Determine the [X, Y] coordinate at the center of the cell enclosing the given text.  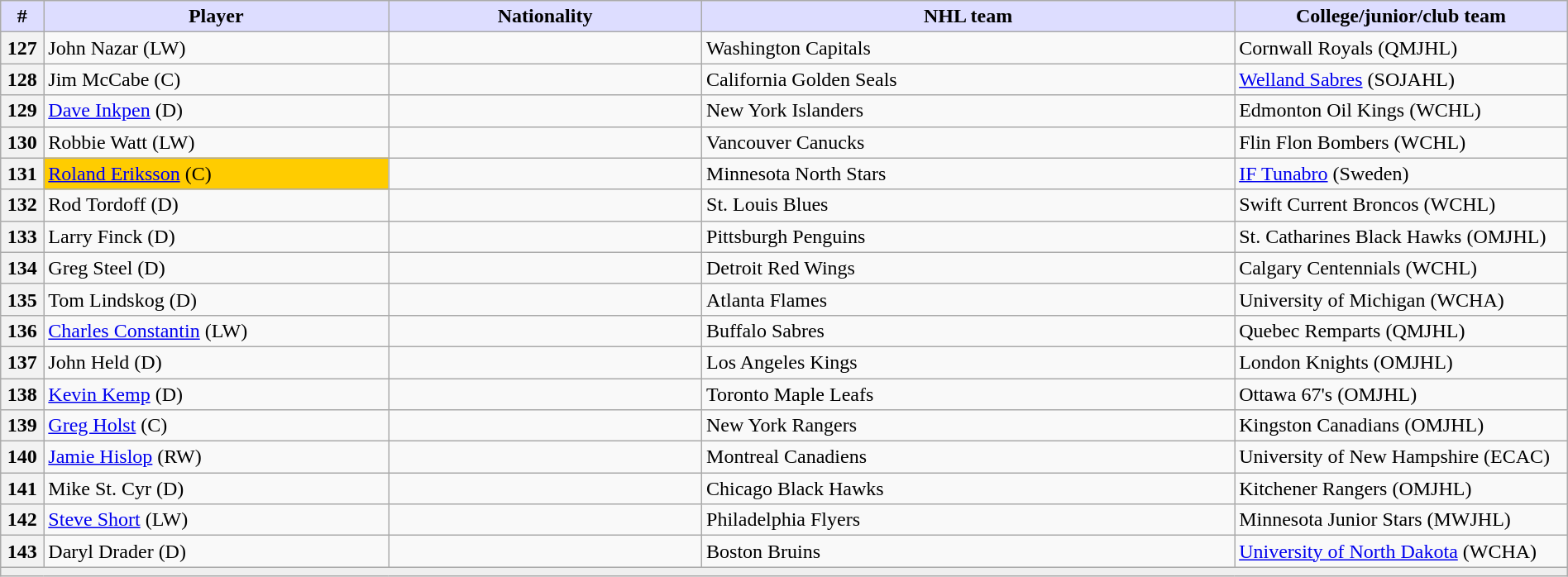
141 [22, 489]
Jamie Hislop (RW) [217, 457]
Toronto Maple Leafs [968, 394]
St. Catharines Black Hawks (OMJHL) [1401, 236]
California Golden Seals [968, 79]
Kevin Kemp (D) [217, 394]
134 [22, 268]
140 [22, 457]
Quebec Remparts (QMJHL) [1401, 331]
John Held (D) [217, 362]
Buffalo Sabres [968, 331]
Swift Current Broncos (WCHL) [1401, 205]
Ottawa 67's (OMJHL) [1401, 394]
Montreal Canadiens [968, 457]
Daryl Drader (D) [217, 551]
Boston Bruins [968, 551]
138 [22, 394]
New York Rangers [968, 426]
Los Angeles Kings [968, 362]
Dave Inkpen (D) [217, 111]
135 [22, 299]
# [22, 17]
128 [22, 79]
Edmonton Oil Kings (WCHL) [1401, 111]
Greg Holst (C) [217, 426]
Larry Finck (D) [217, 236]
130 [22, 142]
Nationality [546, 17]
Calgary Centennials (WCHL) [1401, 268]
Roland Eriksson (C) [217, 174]
Pittsburgh Penguins [968, 236]
IF Tunabro (Sweden) [1401, 174]
Rod Tordoff (D) [217, 205]
127 [22, 48]
College/junior/club team [1401, 17]
University of North Dakota (WCHA) [1401, 551]
131 [22, 174]
Minnesota North Stars [968, 174]
133 [22, 236]
143 [22, 551]
Kitchener Rangers (OMJHL) [1401, 489]
Welland Sabres (SOJAHL) [1401, 79]
Flin Flon Bombers (WCHL) [1401, 142]
129 [22, 111]
137 [22, 362]
132 [22, 205]
Chicago Black Hawks [968, 489]
Kingston Canadians (OMJHL) [1401, 426]
St. Louis Blues [968, 205]
Cornwall Royals (QMJHL) [1401, 48]
Washington Capitals [968, 48]
Mike St. Cyr (D) [217, 489]
Robbie Watt (LW) [217, 142]
John Nazar (LW) [217, 48]
University of Michigan (WCHA) [1401, 299]
Charles Constantin (LW) [217, 331]
Minnesota Junior Stars (MWJHL) [1401, 520]
Philadelphia Flyers [968, 520]
Atlanta Flames [968, 299]
London Knights (OMJHL) [1401, 362]
Greg Steel (D) [217, 268]
University of New Hampshire (ECAC) [1401, 457]
142 [22, 520]
Vancouver Canucks [968, 142]
Detroit Red Wings [968, 268]
NHL team [968, 17]
Jim McCabe (C) [217, 79]
Steve Short (LW) [217, 520]
139 [22, 426]
Tom Lindskog (D) [217, 299]
Player [217, 17]
New York Islanders [968, 111]
136 [22, 331]
